Search for the cell housing the specified text and yield its (X, Y) center coordinate. 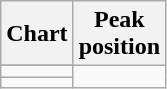
Chart (37, 34)
Peakposition (119, 34)
